Identify which cell holds the provided text, then report its (x, y) central coordinate. 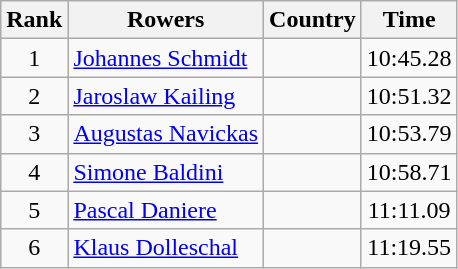
Augustas Navickas (166, 134)
10:45.28 (409, 58)
5 (34, 210)
11:11.09 (409, 210)
Jaroslaw Kailing (166, 96)
10:53.79 (409, 134)
Time (409, 20)
11:19.55 (409, 248)
3 (34, 134)
2 (34, 96)
6 (34, 248)
1 (34, 58)
Country (313, 20)
10:51.32 (409, 96)
Rank (34, 20)
Rowers (166, 20)
4 (34, 172)
Simone Baldini (166, 172)
Johannes Schmidt (166, 58)
10:58.71 (409, 172)
Klaus Dolleschal (166, 248)
Pascal Daniere (166, 210)
